Identify which cell holds the provided text, then report its [X, Y] central coordinate. 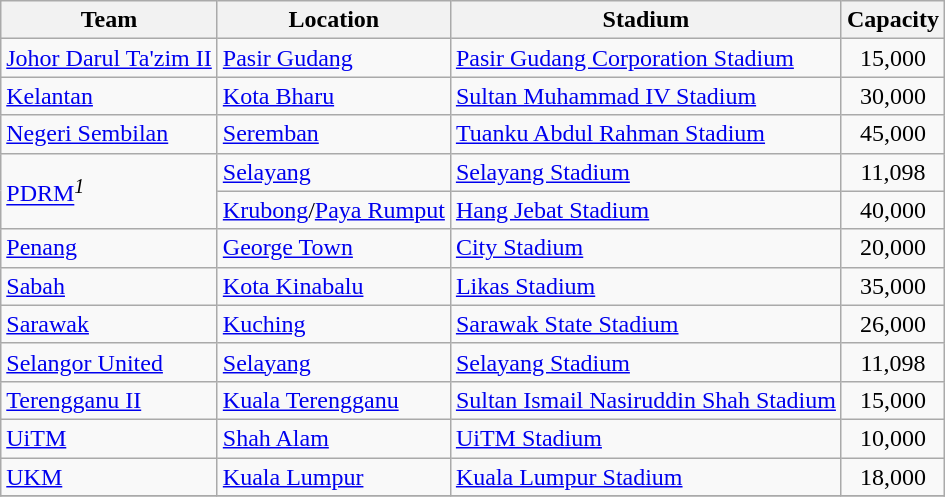
Seremban [334, 134]
Kuala Lumpur [334, 477]
Sarawak State Stadium [646, 324]
30,000 [892, 96]
Sabah [110, 286]
Sultan Muhammad IV Stadium [646, 96]
UiTM [110, 438]
Sarawak [110, 324]
40,000 [892, 210]
10,000 [892, 438]
Sultan Ismail Nasiruddin Shah Stadium [646, 400]
Kuala Lumpur Stadium [646, 477]
18,000 [892, 477]
Stadium [646, 20]
Terengganu II [110, 400]
Location [334, 20]
UiTM Stadium [646, 438]
Kuala Terengganu [334, 400]
Negeri Sembilan [110, 134]
20,000 [892, 248]
Selangor United [110, 362]
26,000 [892, 324]
45,000 [892, 134]
City Stadium [646, 248]
Likas Stadium [646, 286]
PDRM1 [110, 191]
Shah Alam [334, 438]
Kota Bharu [334, 96]
Pasir Gudang [334, 58]
Capacity [892, 20]
Pasir Gudang Corporation Stadium [646, 58]
35,000 [892, 286]
Kota Kinabalu [334, 286]
Johor Darul Ta'zim II [110, 58]
Team [110, 20]
Tuanku Abdul Rahman Stadium [646, 134]
UKM [110, 477]
Kuching [334, 324]
Hang Jebat Stadium [646, 210]
George Town [334, 248]
Kelantan [110, 96]
Penang [110, 248]
Krubong/Paya Rumput [334, 210]
